From the cell containing the given text, extract its center point as [X, Y] coordinate. 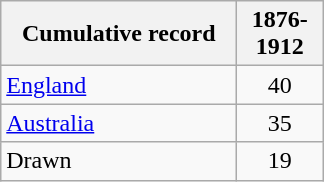
England [119, 85]
Cumulative record [119, 34]
35 [280, 123]
1876-1912 [280, 34]
Australia [119, 123]
19 [280, 161]
40 [280, 85]
Drawn [119, 161]
